Find where the given text appears and provide that cell's center as (X, Y) coordinate. 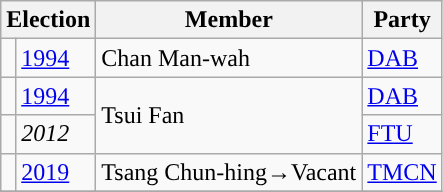
Chan Man-wah (229, 58)
Tsui Fan (229, 115)
2012 (56, 134)
Election (48, 20)
TMCN (402, 172)
Party (402, 20)
2019 (56, 172)
Member (229, 20)
FTU (402, 134)
Tsang Chun-hing→Vacant (229, 172)
